Determine the [X, Y] coordinate at the center of the cell enclosing the given text.  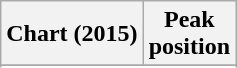
Chart (2015) [72, 34]
Peakposition [189, 34]
